For the text-containing cell, return its midpoint in (X, Y) coordinate format. 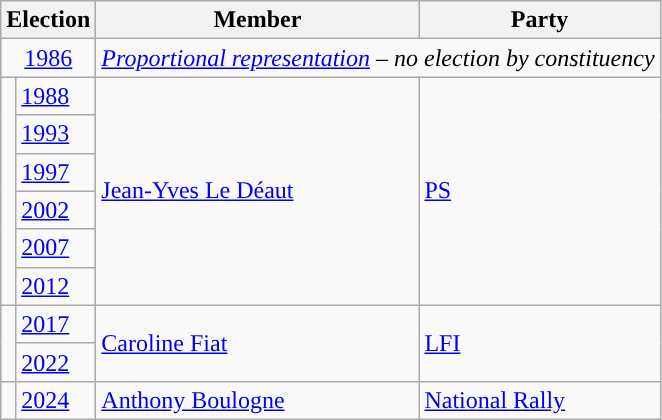
2007 (56, 248)
Member (258, 20)
2017 (56, 324)
Party (540, 20)
2024 (56, 400)
Jean-Yves Le Déaut (258, 191)
Anthony Boulogne (258, 400)
LFI (540, 343)
PS (540, 191)
1986 (48, 58)
National Rally (540, 400)
1988 (56, 96)
1993 (56, 134)
2002 (56, 210)
Election (48, 20)
Caroline Fiat (258, 343)
2022 (56, 362)
2012 (56, 286)
Proportional representation – no election by constituency (378, 58)
1997 (56, 172)
